Locate the cell with the specified text and output its (X, Y) center coordinate. 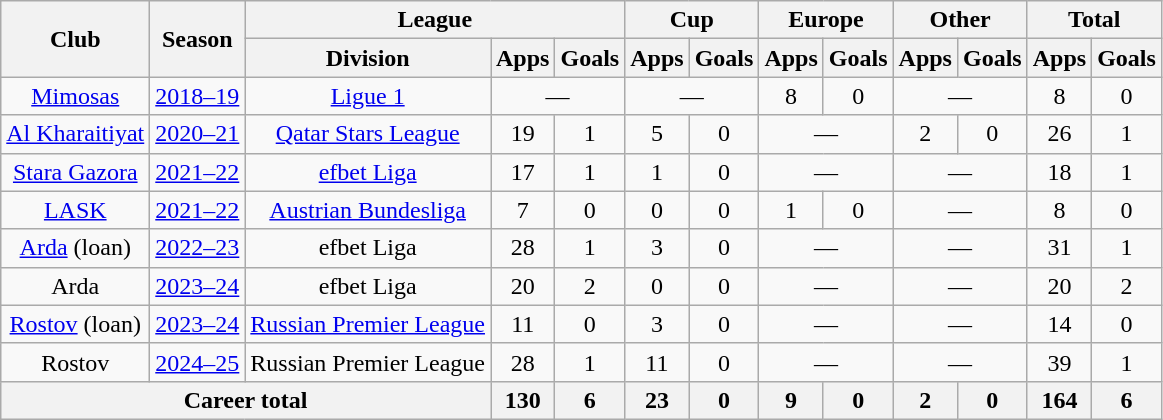
2020–21 (198, 134)
Cup (692, 20)
Rostov (loan) (76, 324)
19 (522, 134)
Europe (826, 20)
League (435, 20)
7 (522, 210)
LASK (76, 210)
Division (368, 58)
5 (657, 134)
164 (1059, 400)
Total (1094, 20)
2024–25 (198, 362)
Career total (246, 400)
Other (960, 20)
Club (76, 39)
Mimosas (76, 96)
Rostov (76, 362)
39 (1059, 362)
Ligue 1 (368, 96)
26 (1059, 134)
130 (522, 400)
Arda (loan) (76, 248)
9 (791, 400)
18 (1059, 172)
2018–19 (198, 96)
Arda (76, 286)
14 (1059, 324)
Season (198, 39)
31 (1059, 248)
Al Kharaitiyat (76, 134)
Qatar Stars League (368, 134)
Stara Gazora (76, 172)
Austrian Bundesliga (368, 210)
23 (657, 400)
2022–23 (198, 248)
17 (522, 172)
